Search for the cell housing the specified text and yield its (X, Y) center coordinate. 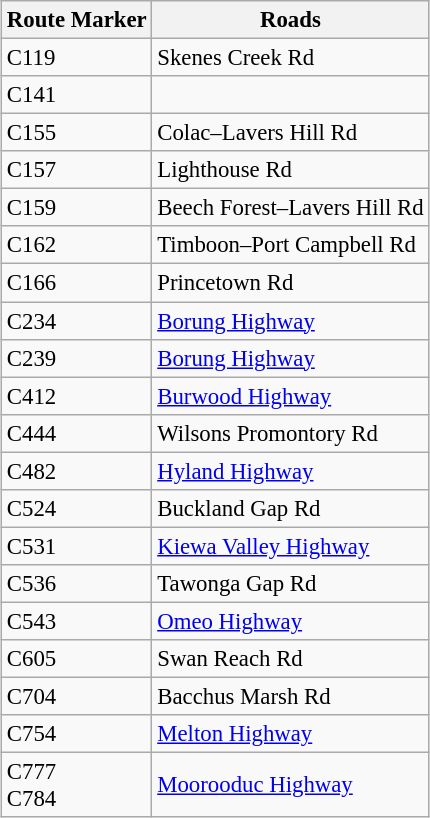
C531 (77, 546)
C754 (77, 734)
Moorooduc Highway (290, 786)
C777 C784 (77, 786)
Beech Forest–Lavers Hill Rd (290, 208)
C119 (77, 58)
C605 (77, 659)
Princetown Rd (290, 283)
C162 (77, 245)
C482 (77, 471)
Skenes Creek Rd (290, 58)
Lighthouse Rd (290, 170)
Burwood Highway (290, 396)
C536 (77, 584)
C159 (77, 208)
C141 (77, 95)
C543 (77, 621)
C155 (77, 133)
Roads (290, 20)
Kiewa Valley Highway (290, 546)
Bacchus Marsh Rd (290, 697)
C444 (77, 433)
Buckland Gap Rd (290, 509)
Route Marker (77, 20)
C524 (77, 509)
Colac–Lavers Hill Rd (290, 133)
Omeo Highway (290, 621)
C157 (77, 170)
C234 (77, 321)
Tawonga Gap Rd (290, 584)
Timboon–Port Campbell Rd (290, 245)
C412 (77, 396)
Wilsons Promontory Rd (290, 433)
C166 (77, 283)
Melton Highway (290, 734)
Hyland Highway (290, 471)
Swan Reach Rd (290, 659)
C704 (77, 697)
C239 (77, 358)
